Return [X, Y] of the center of cell containing provided text 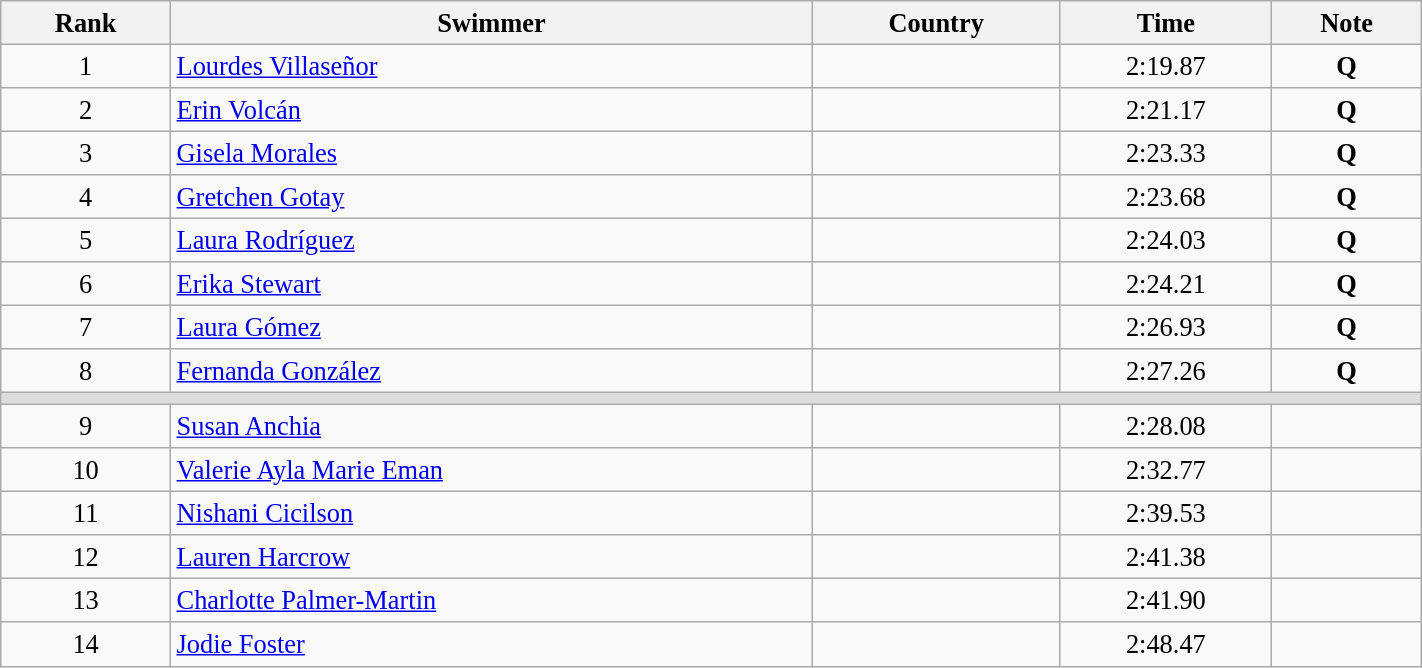
Charlotte Palmer-Martin [492, 600]
2:21.17 [1166, 109]
8 [86, 371]
2:26.93 [1166, 327]
2:39.53 [1166, 513]
Erin Volcán [492, 109]
2:27.26 [1166, 371]
Lauren Harcrow [492, 557]
2:41.38 [1166, 557]
2:24.21 [1166, 284]
Time [1166, 22]
Nishani Cicilson [492, 513]
13 [86, 600]
2 [86, 109]
Rank [86, 22]
2:23.68 [1166, 197]
Swimmer [492, 22]
6 [86, 284]
2:41.90 [1166, 600]
10 [86, 470]
Gisela Morales [492, 153]
Susan Anchia [492, 426]
Valerie Ayla Marie Eman [492, 470]
2:23.33 [1166, 153]
1 [86, 66]
14 [86, 644]
Country [936, 22]
2:28.08 [1166, 426]
Fernanda González [492, 371]
Jodie Foster [492, 644]
2:48.47 [1166, 644]
7 [86, 327]
3 [86, 153]
Gretchen Gotay [492, 197]
11 [86, 513]
2:24.03 [1166, 240]
2:32.77 [1166, 470]
Erika Stewart [492, 284]
Laura Rodríguez [492, 240]
Note [1346, 22]
9 [86, 426]
12 [86, 557]
Laura Gómez [492, 327]
5 [86, 240]
4 [86, 197]
2:19.87 [1166, 66]
Lourdes Villaseñor [492, 66]
